Determine the (x, y) coordinate at the center of the cell enclosing the given text.  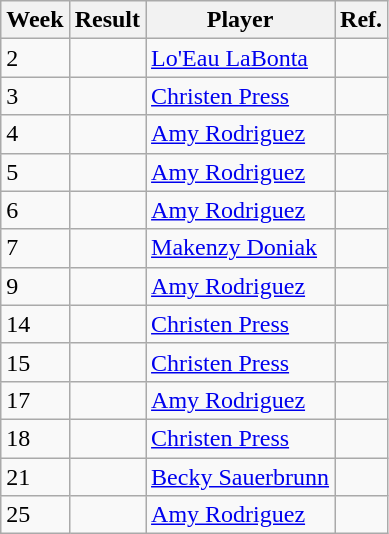
Ref. (362, 20)
15 (35, 362)
Player (240, 20)
Week (35, 20)
Lo'Eau LaBonta (240, 58)
17 (35, 400)
Makenzy Doniak (240, 248)
Result (107, 20)
3 (35, 96)
9 (35, 286)
7 (35, 248)
14 (35, 324)
4 (35, 134)
5 (35, 172)
25 (35, 515)
21 (35, 477)
Becky Sauerbrunn (240, 477)
18 (35, 438)
6 (35, 210)
2 (35, 58)
